Return the (x, y) coordinate for the center point of the cell that contains the specified text.  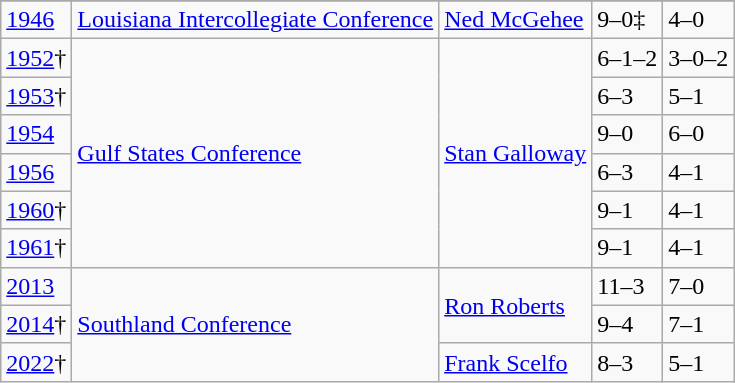
Ned McGehee (516, 20)
Frank Scelfo (516, 362)
1953† (36, 96)
7–1 (698, 324)
1946 (36, 20)
Louisiana Intercollegiate Conference (256, 20)
1960† (36, 210)
Gulf States Conference (256, 153)
4–0 (698, 20)
6–1–2 (628, 58)
7–0 (698, 286)
9–4 (628, 324)
1961† (36, 248)
2014† (36, 324)
Southland Conference (256, 324)
9–0‡ (628, 20)
6–0 (698, 134)
Ron Roberts (516, 305)
1954 (36, 134)
2013 (36, 286)
3–0–2 (698, 58)
1952† (36, 58)
9–0 (628, 134)
2022† (36, 362)
8–3 (628, 362)
Stan Galloway (516, 153)
1956 (36, 172)
11–3 (628, 286)
